Return (x, y) of the center of cell containing provided text 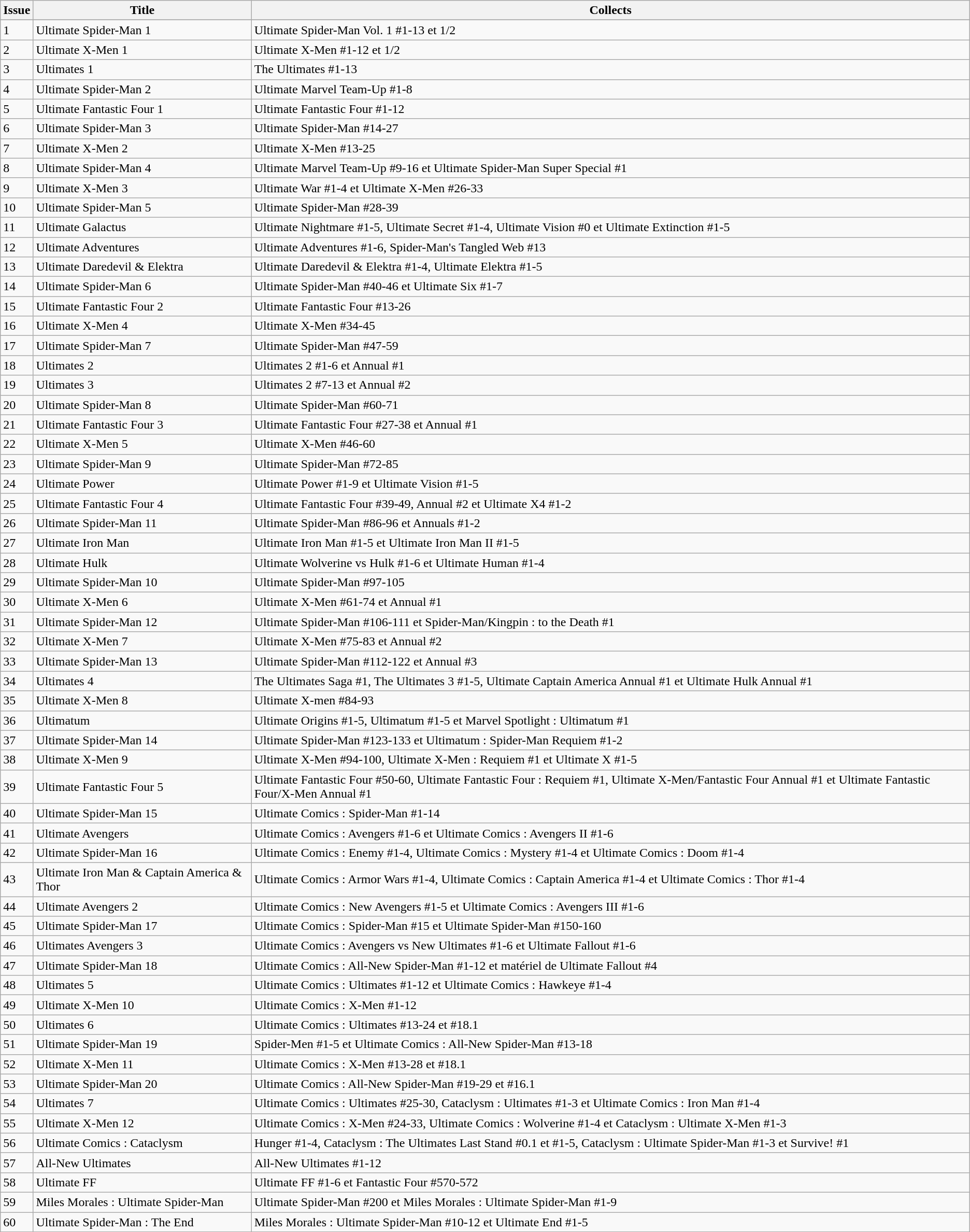
23 (17, 464)
Ultimate Comics : Avengers #1-6 et Ultimate Comics : Avengers II #1-6 (610, 833)
1 (17, 30)
56 (17, 1143)
Ultimate X-Men #34-45 (610, 326)
Ultimatum (142, 720)
43 (17, 879)
Ultimate Iron Man #1-5 et Ultimate Iron Man II #1-5 (610, 543)
7 (17, 148)
Miles Morales : Ultimate Spider-Man (142, 1202)
Ultimate Spider-Man 7 (142, 346)
Ultimate X-Men #1-12 et 1/2 (610, 50)
Ultimate X-Men 9 (142, 760)
Ultimate Spider-Man 6 (142, 287)
Ultimate Spider-Man #40-46 et Ultimate Six #1-7 (610, 287)
Ultimate Spider-Man #123-133 et Ultimatum : Spider-Man Requiem #1-2 (610, 740)
Miles Morales : Ultimate Spider-Man #10-12 et Ultimate End #1-5 (610, 1222)
60 (17, 1222)
46 (17, 946)
Ultimate FF (142, 1182)
37 (17, 740)
Ultimate Spider-Man #97-105 (610, 583)
40 (17, 813)
10 (17, 207)
Ultimate Comics : Ultimates #25-30, Cataclysm : Ultimates #1-3 et Ultimate Comics : Iron Man #1-4 (610, 1103)
Ultimate X-Men 3 (142, 188)
Ultimate Comics : Enemy #1-4, Ultimate Comics : Mystery #1-4 et Ultimate Comics : Doom #1-4 (610, 853)
Ultimate Spider-Man #47-59 (610, 346)
Ultimate X-Men 11 (142, 1064)
Ultimate X-Men 8 (142, 701)
38 (17, 760)
Issue (17, 10)
Ultimates 5 (142, 985)
Ultimate X-Men 4 (142, 326)
Ultimate Comics : Ultimates #13-24 et #18.1 (610, 1025)
9 (17, 188)
57 (17, 1163)
29 (17, 583)
Ultimate Spider-Man Vol. 1 #1-13 et 1/2 (610, 30)
Ultimate Spider-Man #28-39 (610, 207)
Ultimate Daredevil & Elektra (142, 267)
Ultimate Spider-Man 18 (142, 966)
Ultimate Comics : Ultimates #1-12 et Ultimate Comics : Hawkeye #1-4 (610, 985)
Ultimates 3 (142, 385)
36 (17, 720)
Ultimates 2 #7-13 et Annual #2 (610, 385)
Ultimate Spider-Man 5 (142, 207)
Ultimate Iron Man (142, 543)
42 (17, 853)
53 (17, 1084)
Ultimate Spider-Man 9 (142, 464)
Ultimate Comics : Spider-Man #15 et Ultimate Spider-Man #150-160 (610, 926)
Ultimate Spider-Man 1 (142, 30)
Ultimate Spider-Man 11 (142, 523)
54 (17, 1103)
49 (17, 1005)
Ultimate Spider-Man 17 (142, 926)
Ultimate Fantastic Four #13-26 (610, 306)
Ultimates 1 (142, 69)
58 (17, 1182)
48 (17, 985)
Ultimate Fantastic Four 3 (142, 424)
26 (17, 523)
Ultimate Comics : Avengers vs New Ultimates #1-6 et Ultimate Fallout #1-6 (610, 946)
Ultimate Spider-Man #200 et Miles Morales : Ultimate Spider-Man #1-9 (610, 1202)
Ultimate Comics : X-Men #24-33, Ultimate Comics : Wolverine #1-4 et Cataclysm : Ultimate X-Men #1-3 (610, 1123)
Ultimate Comics : All-New Spider-Man #19-29 et #16.1 (610, 1084)
28 (17, 562)
Ultimate Marvel Team-Up #9-16 et Ultimate Spider-Man Super Special #1 (610, 168)
Ultimate Origins #1-5, Ultimatum #1-5 et Marvel Spotlight : Ultimatum #1 (610, 720)
Ultimate Spider-Man #72-85 (610, 464)
Ultimate X-Men 5 (142, 444)
Ultimate Spider-Man 8 (142, 405)
Ultimate X-Men #61-74 et Annual #1 (610, 602)
Ultimate Adventures #1-6, Spider-Man's Tangled Web #13 (610, 247)
Ultimate Comics : X-Men #1-12 (610, 1005)
Ultimate Spider-Man #112-122 et Annual #3 (610, 661)
The Ultimates Saga #1, The Ultimates 3 #1-5, Ultimate Captain America Annual #1 et Ultimate Hulk Annual #1 (610, 681)
Ultimate Nightmare #1-5, Ultimate Secret #1-4, Ultimate Vision #0 et Ultimate Extinction #1-5 (610, 227)
34 (17, 681)
18 (17, 365)
Ultimate Spider-Man 3 (142, 129)
11 (17, 227)
Collects (610, 10)
50 (17, 1025)
31 (17, 622)
Ultimate Avengers (142, 833)
Ultimate Spider-Man : The End (142, 1222)
Ultimate Comics : All-New Spider-Man #1-12 et matériel de Ultimate Fallout #4 (610, 966)
Ultimate Spider-Man 10 (142, 583)
Ultimate X-Men 7 (142, 642)
Ultimates 7 (142, 1103)
Ultimate Adventures (142, 247)
Ultimates 4 (142, 681)
Ultimate Fantastic Four #1-12 (610, 109)
Ultimate Fantastic Four #39-49, Annual #2 et Ultimate X4 #1-2 (610, 503)
41 (17, 833)
Ultimate Spider-Man 20 (142, 1084)
Ultimate Spider-Man #14-27 (610, 129)
13 (17, 267)
Ultimate War #1-4 et Ultimate X-Men #26-33 (610, 188)
All-New Ultimates #1-12 (610, 1163)
3 (17, 69)
4 (17, 89)
Ultimates Avengers 3 (142, 946)
Ultimate X-Men 2 (142, 148)
Ultimate X-Men #75-83 et Annual #2 (610, 642)
Ultimate Fantastic Four 1 (142, 109)
Ultimate Spider-Man 12 (142, 622)
Ultimate Galactus (142, 227)
Ultimate X-men #84-93 (610, 701)
2 (17, 50)
Ultimate Comics : X-Men #13-28 et #18.1 (610, 1064)
Ultimate X-Men #13-25 (610, 148)
Ultimate Power #1-9 et Ultimate Vision #1-5 (610, 484)
44 (17, 907)
All-New Ultimates (142, 1163)
Ultimate X-Men 10 (142, 1005)
Title (142, 10)
Ultimate Power (142, 484)
24 (17, 484)
22 (17, 444)
19 (17, 385)
27 (17, 543)
Ultimate Spider-Man 2 (142, 89)
Ultimate Spider-Man 19 (142, 1044)
55 (17, 1123)
16 (17, 326)
Ultimate X-Men 6 (142, 602)
20 (17, 405)
Ultimate FF #1-6 et Fantastic Four #570-572 (610, 1182)
Ultimate X-Men #94-100, Ultimate X-Men : Requiem #1 et Ultimate X #1-5 (610, 760)
Spider-Men #1-5 et Ultimate Comics : All-New Spider-Man #13-18 (610, 1044)
Ultimate Fantastic Four 5 (142, 787)
Ultimate X-Men 12 (142, 1123)
8 (17, 168)
Ultimate Comics : Spider-Man #1-14 (610, 813)
51 (17, 1044)
Ultimate Spider-Man 15 (142, 813)
Ultimate Spider-Man #106-111 et Spider-Man/Kingpin : to the Death #1 (610, 622)
Ultimate Wolverine vs Hulk #1-6 et Ultimate Human #1-4 (610, 562)
17 (17, 346)
Ultimate Spider-Man 14 (142, 740)
35 (17, 701)
Ultimate Spider-Man 4 (142, 168)
Ultimate Comics : New Avengers #1-5 et Ultimate Comics : Avengers III #1-6 (610, 907)
5 (17, 109)
Ultimates 2 #1-6 et Annual #1 (610, 365)
Ultimates 6 (142, 1025)
47 (17, 966)
Hunger #1-4, Cataclysm : The Ultimates Last Stand #0.1 et #1-5, Cataclysm : Ultimate Spider-Man #1-3 et Survive! #1 (610, 1143)
Ultimate X-Men 1 (142, 50)
45 (17, 926)
Ultimate Fantastic Four 2 (142, 306)
Ultimate Comics : Cataclysm (142, 1143)
14 (17, 287)
25 (17, 503)
The Ultimates #1-13 (610, 69)
Ultimate Avengers 2 (142, 907)
30 (17, 602)
6 (17, 129)
21 (17, 424)
12 (17, 247)
Ultimate Comics : Armor Wars #1-4, Ultimate Comics : Captain America #1-4 et Ultimate Comics : Thor #1-4 (610, 879)
59 (17, 1202)
Ultimate X-Men #46-60 (610, 444)
Ultimate Spider-Man 13 (142, 661)
Ultimate Fantastic Four 4 (142, 503)
Ultimate Iron Man & Captain America & Thor (142, 879)
39 (17, 787)
33 (17, 661)
Ultimate Daredevil & Elektra #1-4, Ultimate Elektra #1-5 (610, 267)
Ultimate Marvel Team-Up #1-8 (610, 89)
52 (17, 1064)
Ultimate Fantastic Four #27-38 et Annual #1 (610, 424)
Ultimate Spider-Man #86-96 et Annuals #1-2 (610, 523)
Ultimate Spider-Man 16 (142, 853)
32 (17, 642)
Ultimate Hulk (142, 562)
15 (17, 306)
Ultimates 2 (142, 365)
Ultimate Spider-Man #60-71 (610, 405)
